Determine the [x, y] coordinate at the center of the cell enclosing the given text.  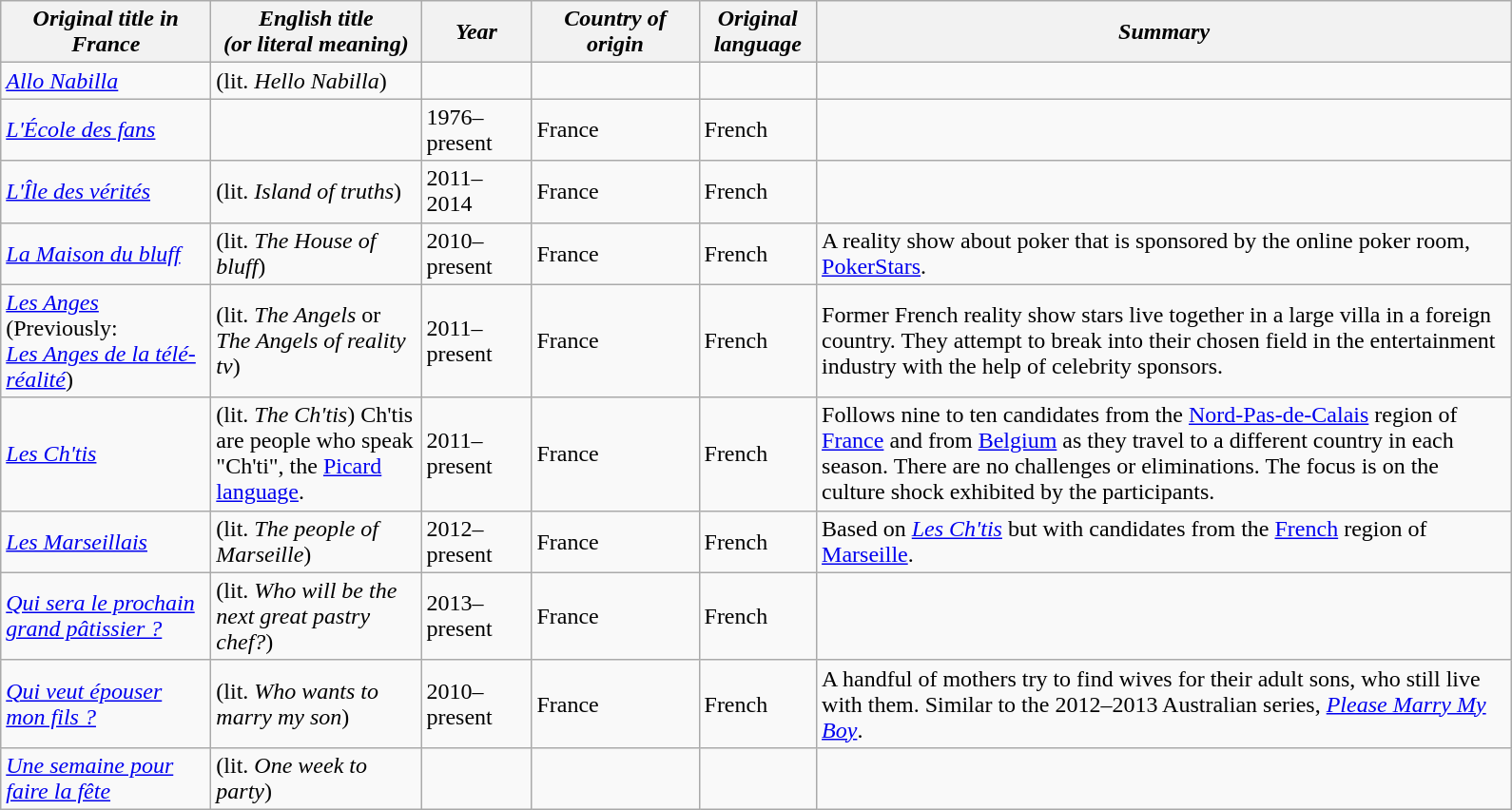
L'Île des vérités [107, 192]
A reality show about poker that is sponsored by the online poker room, PokerStars. [1164, 253]
(lit. The people of Marseille) [316, 542]
Qui sera le prochain grand pâtissier ? [107, 616]
(lit. The Angels or The Angels of reality tv) [316, 340]
(lit. One week to party) [316, 778]
Les Anges(Previously:Les Anges de la télé-réalité) [107, 340]
Country of origin [615, 32]
1976–present [476, 129]
La Maison du bluff [107, 253]
2012–present [476, 542]
English title(or literal meaning) [316, 32]
Summary [1164, 32]
Year [476, 32]
Original language [758, 32]
(lit. The Ch'tis) Ch'tis are people who speak "Ch'ti", the Picard language. [316, 454]
(lit. Hello Nabilla) [316, 81]
Based on Les Ch'tis but with candidates from the French region of Marseille. [1164, 542]
2013–present [476, 616]
Qui veut épouser mon fils ? [107, 704]
Les Marseillais [107, 542]
Allo Nabilla [107, 81]
L'École des fans [107, 129]
Une semaine pour faire la fête [107, 778]
Les Ch'tis [107, 454]
(lit. Who will be the next great pastry chef?) [316, 616]
2011–2014 [476, 192]
(lit. Who wants to marry my son) [316, 704]
(lit. Island of truths) [316, 192]
(lit. The House of bluff) [316, 253]
Original title in France [107, 32]
